Extract the (x, y) coordinate from the center of the cell holding the provided text.  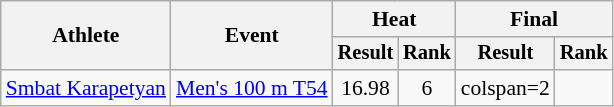
colspan=2 (506, 88)
Heat (394, 19)
Final (534, 19)
16.98 (366, 88)
Smbat Karapetyan (86, 88)
Men's 100 m T54 (252, 88)
Event (252, 36)
6 (427, 88)
Athlete (86, 36)
